Search for the cell housing the specified text and yield its (X, Y) center coordinate. 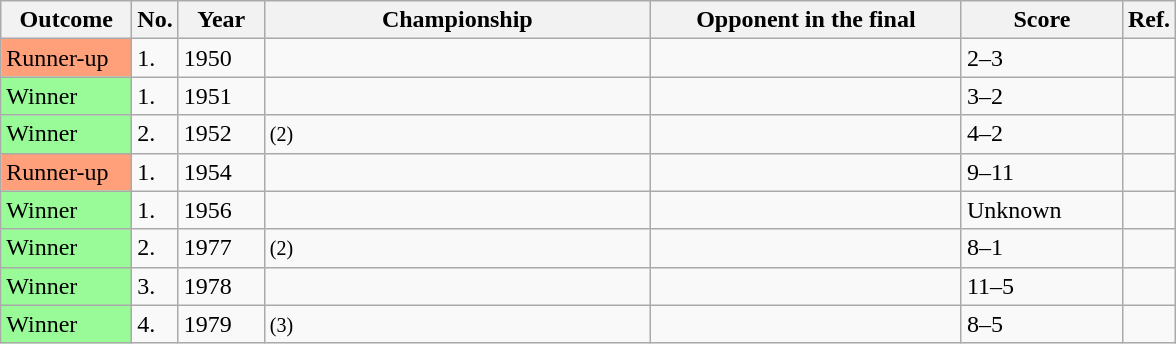
1979 (221, 324)
1951 (221, 96)
1978 (221, 286)
3–2 (1042, 96)
2–3 (1042, 58)
Outcome (66, 20)
Ref. (1148, 20)
1977 (221, 248)
11–5 (1042, 286)
No. (155, 20)
1954 (221, 172)
Score (1042, 20)
Opponent in the final (806, 20)
4–2 (1042, 134)
8–1 (1042, 248)
Year (221, 20)
(3) (457, 324)
3. (155, 286)
1952 (221, 134)
1950 (221, 58)
9–11 (1042, 172)
4. (155, 324)
8–5 (1042, 324)
Championship (457, 20)
Unknown (1042, 210)
1956 (221, 210)
